Scan for the cell matching the given text and deliver its [x, y] coordinate at center. 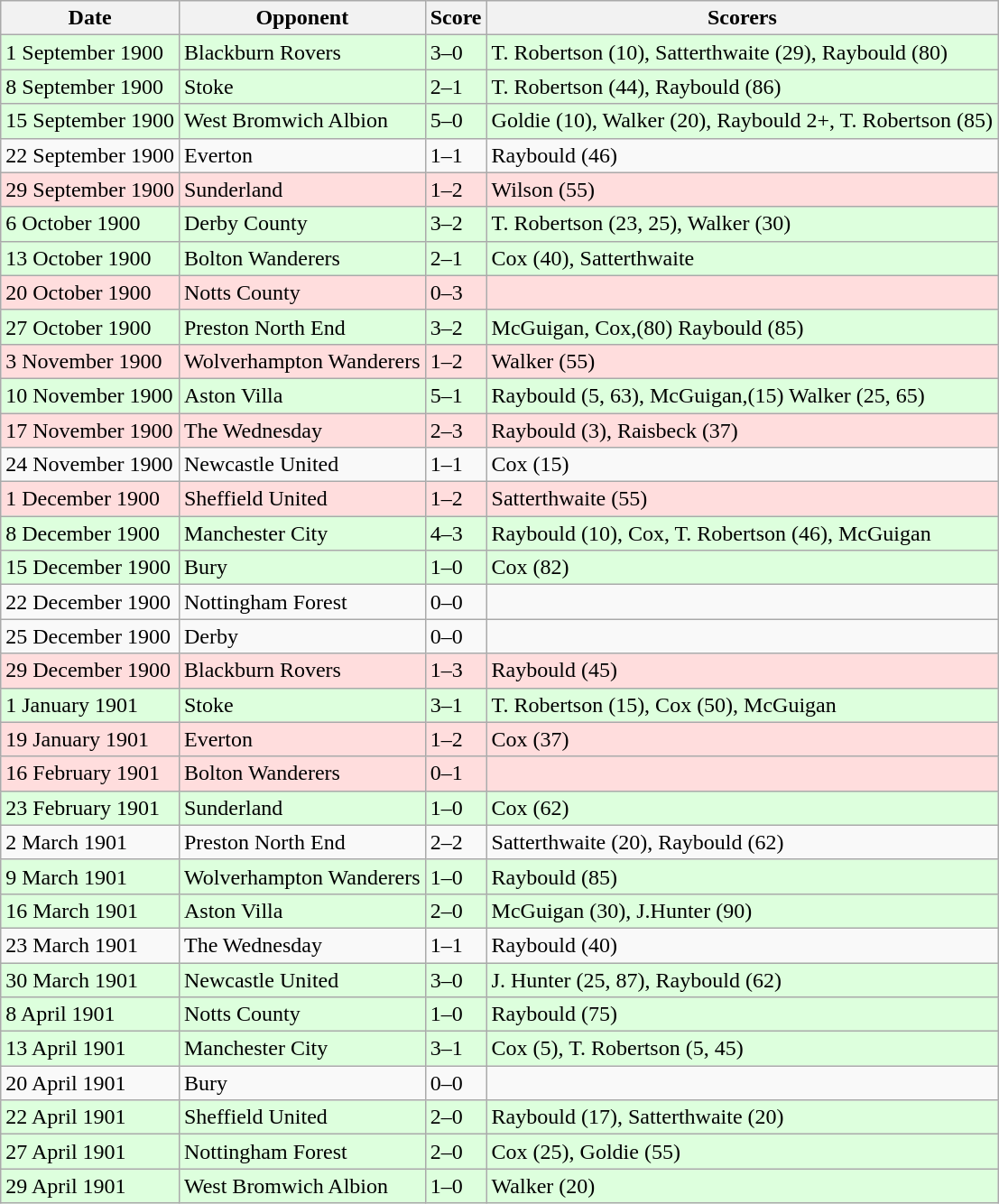
Cox (62) [742, 808]
Cox (25), Goldie (55) [742, 1152]
22 April 1901 [90, 1117]
23 March 1901 [90, 945]
Cox (15) [742, 465]
Cox (40), Satterthwaite [742, 258]
Raybould (85) [742, 876]
Cox (82) [742, 568]
Scorers [742, 18]
13 October 1900 [90, 258]
0–3 [456, 292]
McGuigan, Cox,(80) Raybould (85) [742, 327]
Satterthwaite (20), Raybould (62) [742, 842]
16 March 1901 [90, 911]
9 March 1901 [90, 876]
30 March 1901 [90, 979]
Opponent [301, 18]
Cox (5), T. Robertson (5, 45) [742, 1049]
T. Robertson (44), Raybould (86) [742, 87]
5–1 [456, 395]
Cox (37) [742, 739]
20 October 1900 [90, 292]
1 September 1900 [90, 52]
Raybould (46) [742, 155]
Raybould (45) [742, 671]
2–3 [456, 431]
8 September 1900 [90, 87]
3 November 1900 [90, 361]
8 April 1901 [90, 1014]
15 December 1900 [90, 568]
1 December 1900 [90, 499]
T. Robertson (15), Cox (50), McGuigan [742, 705]
24 November 1900 [90, 465]
10 November 1900 [90, 395]
1 January 1901 [90, 705]
1–3 [456, 671]
T. Robertson (10), Satterthwaite (29), Raybould (80) [742, 52]
6 October 1900 [90, 224]
4–3 [456, 533]
5–0 [456, 121]
29 December 1900 [90, 671]
0–1 [456, 773]
Walker (55) [742, 361]
Goldie (10), Walker (20), Raybould 2+, T. Robertson (85) [742, 121]
Raybould (17), Satterthwaite (20) [742, 1117]
22 December 1900 [90, 602]
13 April 1901 [90, 1049]
27 October 1900 [90, 327]
Raybould (40) [742, 945]
8 December 1900 [90, 533]
Raybould (10), Cox, T. Robertson (46), McGuigan [742, 533]
Score [456, 18]
17 November 1900 [90, 431]
Derby County [301, 224]
2–2 [456, 842]
Wilson (55) [742, 190]
Raybould (3), Raisbeck (37) [742, 431]
Walker (20) [742, 1186]
23 February 1901 [90, 808]
16 February 1901 [90, 773]
22 September 1900 [90, 155]
19 January 1901 [90, 739]
25 December 1900 [90, 636]
Raybould (5, 63), McGuigan,(15) Walker (25, 65) [742, 395]
Satterthwaite (55) [742, 499]
2 March 1901 [90, 842]
McGuigan (30), J.Hunter (90) [742, 911]
29 April 1901 [90, 1186]
27 April 1901 [90, 1152]
J. Hunter (25, 87), Raybould (62) [742, 979]
15 September 1900 [90, 121]
Date [90, 18]
Derby [301, 636]
29 September 1900 [90, 190]
T. Robertson (23, 25), Walker (30) [742, 224]
20 April 1901 [90, 1083]
Raybould (75) [742, 1014]
